For the text-containing cell, return its midpoint in [x, y] coordinate format. 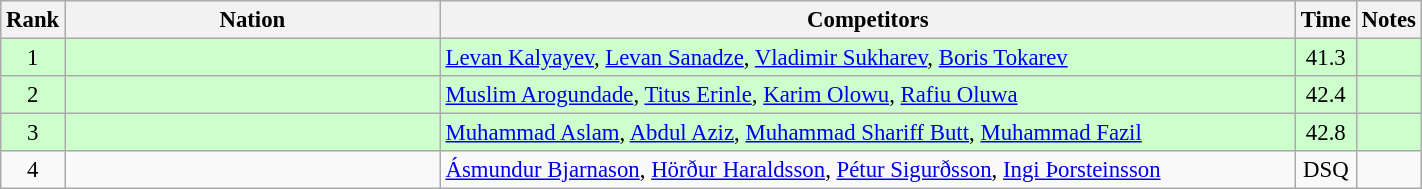
Rank [33, 20]
Notes [1388, 20]
Nation [253, 20]
3 [33, 133]
Muslim Arogundade, Titus Erinle, Karim Olowu, Rafiu Oluwa [868, 95]
42.4 [1326, 95]
Muhammad Aslam, Abdul Aziz, Muhammad Shariff Butt, Muhammad Fazil [868, 133]
2 [33, 95]
42.8 [1326, 133]
Ásmundur Bjarnason, Hörður Haraldsson, Pétur Sigurðsson, Ingi Þorsteinsson [868, 170]
41.3 [1326, 58]
Competitors [868, 20]
DSQ [1326, 170]
Time [1326, 20]
1 [33, 58]
Levan Kalyayev, Levan Sanadze, Vladimir Sukharev, Boris Tokarev [868, 58]
4 [33, 170]
